Output the [X, Y] coordinate of the center of the cell containing the given text.  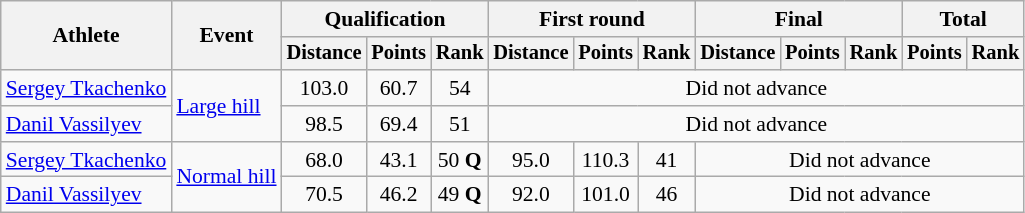
54 [460, 88]
68.0 [324, 160]
51 [460, 124]
Final [798, 19]
92.0 [530, 195]
101.0 [605, 195]
110.3 [605, 160]
60.7 [398, 88]
70.5 [324, 195]
Normal hill [226, 178]
98.5 [324, 124]
Large hill [226, 106]
Total [963, 19]
41 [667, 160]
Event [226, 36]
49 Q [460, 195]
95.0 [530, 160]
Athlete [86, 36]
69.4 [398, 124]
First round [592, 19]
Qualification [386, 19]
43.1 [398, 160]
103.0 [324, 88]
46 [667, 195]
46.2 [398, 195]
50 Q [460, 160]
